Pinpoint the cell where the given text exists, returning its (X, Y) midpoint coordinate. 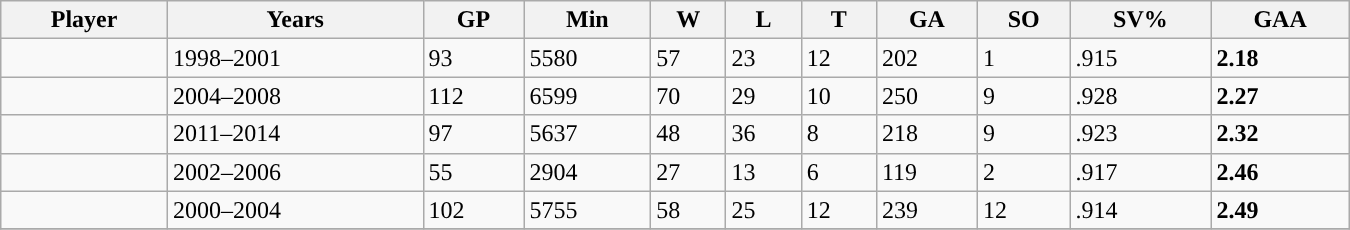
GAA (1280, 20)
T (838, 20)
.915 (1140, 58)
5755 (588, 210)
2.32 (1280, 134)
.928 (1140, 96)
1998–2001 (295, 58)
112 (474, 96)
55 (474, 172)
27 (688, 172)
36 (764, 134)
SO (1023, 20)
SV% (1140, 20)
8 (838, 134)
Years (295, 20)
218 (926, 134)
Min (588, 20)
2004–2008 (295, 96)
5580 (588, 58)
58 (688, 210)
2.27 (1280, 96)
.914 (1140, 210)
25 (764, 210)
2.18 (1280, 58)
48 (688, 134)
102 (474, 210)
2.46 (1280, 172)
2000–2004 (295, 210)
57 (688, 58)
119 (926, 172)
239 (926, 210)
W (688, 20)
.923 (1140, 134)
Player (84, 20)
2904 (588, 172)
10 (838, 96)
2002–2006 (295, 172)
5637 (588, 134)
13 (764, 172)
6599 (588, 96)
23 (764, 58)
2011–2014 (295, 134)
97 (474, 134)
29 (764, 96)
250 (926, 96)
GP (474, 20)
GA (926, 20)
6 (838, 172)
.917 (1140, 172)
2 (1023, 172)
2.49 (1280, 210)
93 (474, 58)
L (764, 20)
202 (926, 58)
70 (688, 96)
1 (1023, 58)
